From the cell containing the given text, extract its center point as (x, y) coordinate. 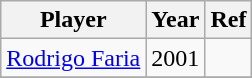
Rodrigo Faria (74, 58)
2001 (176, 58)
Year (176, 20)
Ref (228, 20)
Player (74, 20)
